Return the [X, Y] coordinate for the center point of the cell that contains the specified text.  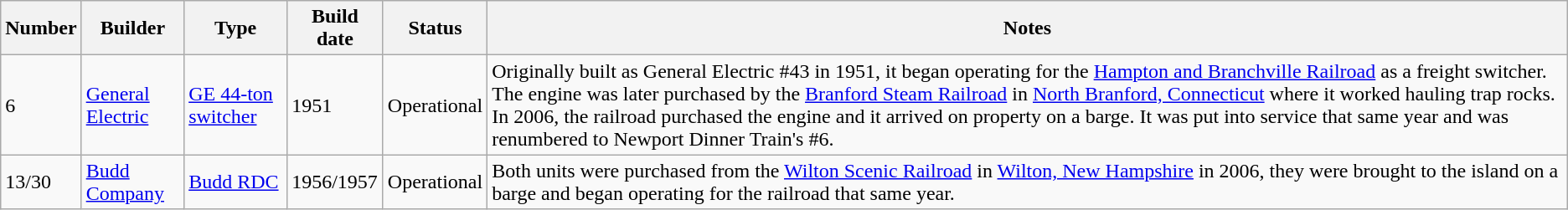
6 [41, 105]
General Electric [132, 105]
13/30 [41, 182]
Type [236, 28]
Budd RDC [236, 182]
1956/1957 [335, 182]
1951 [335, 105]
Build date [335, 28]
Notes [1028, 28]
Budd Company [132, 182]
Status [435, 28]
Number [41, 28]
GE 44-ton switcher [236, 105]
Builder [132, 28]
